Extract the (X, Y) coordinate from the center of the cell holding the provided text.  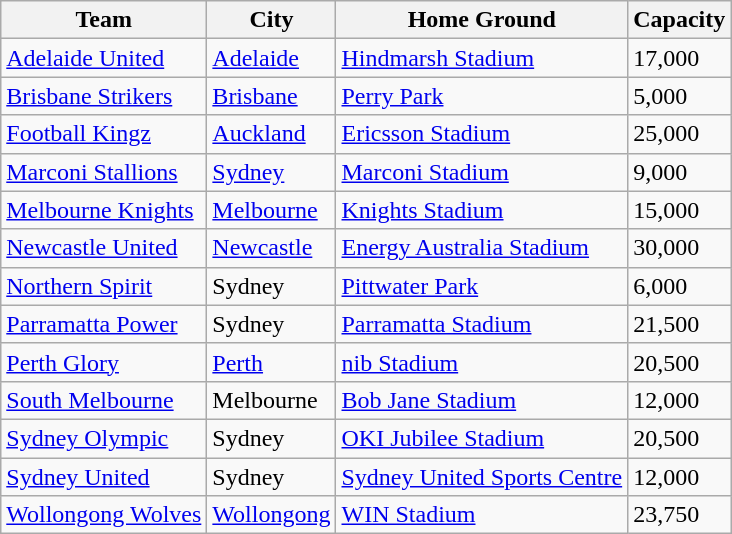
Wollongong Wolves (104, 515)
6,000 (680, 286)
Newcastle (272, 248)
Newcastle United (104, 248)
Marconi Stadium (482, 172)
Capacity (680, 20)
Adelaide United (104, 58)
Brisbane Strikers (104, 96)
Ericsson Stadium (482, 134)
South Melbourne (104, 400)
Home Ground (482, 20)
Parramatta Stadium (482, 324)
WIN Stadium (482, 515)
Pittwater Park (482, 286)
25,000 (680, 134)
Team (104, 20)
Adelaide (272, 58)
Energy Australia Stadium (482, 248)
City (272, 20)
Marconi Stallions (104, 172)
Sydney United (104, 477)
OKI Jubilee Stadium (482, 438)
Melbourne Knights (104, 210)
Parramatta Power (104, 324)
15,000 (680, 210)
5,000 (680, 96)
23,750 (680, 515)
Sydney United Sports Centre (482, 477)
Auckland (272, 134)
Northern Spirit (104, 286)
Knights Stadium (482, 210)
Perry Park (482, 96)
Sydney Olympic (104, 438)
Perth (272, 362)
17,000 (680, 58)
9,000 (680, 172)
Wollongong (272, 515)
21,500 (680, 324)
Brisbane (272, 96)
30,000 (680, 248)
Perth Glory (104, 362)
Hindmarsh Stadium (482, 58)
Bob Jane Stadium (482, 400)
Football Kingz (104, 134)
nib Stadium (482, 362)
